For the text-containing cell, return its midpoint in (X, Y) coordinate format. 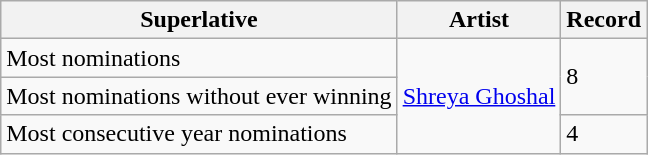
Most nominations without ever winning (199, 96)
8 (604, 77)
Shreya Ghoshal (479, 96)
Most nominations (199, 58)
Most consecutive year nominations (199, 134)
Artist (479, 20)
Record (604, 20)
4 (604, 134)
Superlative (199, 20)
